Pinpoint the cell where the given text exists, returning its [X, Y] midpoint coordinate. 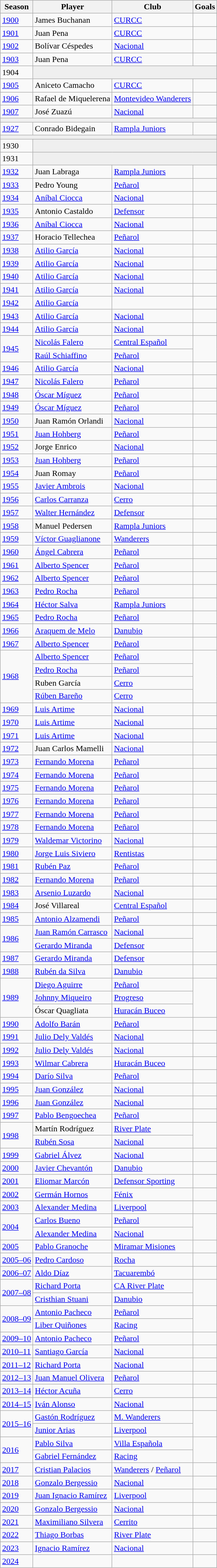
Juan Ramón Carrasco [73, 932]
1983 [17, 893]
Arsenio Luzardo [73, 893]
2010–11 [17, 1351]
1979 [17, 840]
1985 [17, 919]
1987 [17, 958]
1905 [17, 85]
Iván Alonso [73, 1404]
2016 [17, 1450]
1948 [17, 395]
Pedro Young [73, 185]
Héctor Salva [73, 604]
1974 [17, 775]
1954 [17, 473]
Progreso [152, 998]
Wanderers / Peñarol [152, 1470]
1902 [17, 46]
Pablo Bengoechea [73, 1115]
Javier Ambrois [73, 486]
1975 [17, 788]
1981 [17, 866]
José Villareal [73, 906]
1966 [17, 631]
1965 [17, 617]
Diego Aguirre [73, 985]
1942 [17, 303]
1943 [17, 316]
Pablo Granoche [73, 1247]
Tacuarembó [152, 1273]
Rocha [152, 1260]
1947 [17, 382]
Rubén da Silva [73, 971]
1962 [17, 578]
Ignacio Ramírez [73, 1548]
2000 [17, 1168]
Raúl Schiaffino [73, 355]
1964 [17, 604]
1991 [17, 1037]
1990 [17, 1024]
1927 [17, 128]
Rubén Sosa [73, 1142]
1984 [17, 906]
Gabriel Fernández [73, 1456]
1937 [17, 237]
Juan Carlos Mamelli [73, 748]
Waldemar Victorino [73, 840]
1986 [17, 938]
Eliomar Marcón [73, 1181]
Araquem de Melo [73, 631]
2012–13 [17, 1378]
Manuel Pedersen [73, 526]
1901 [17, 33]
Ángel Cabrera [73, 552]
Cristian Palacios [73, 1470]
Javier Chevantón [73, 1168]
Juan Romay [73, 473]
1941 [17, 290]
Santiago García [73, 1351]
Martín Rodríguez [73, 1129]
2022 [17, 1535]
Johnny Miqueiro [73, 998]
Pedro Cardoso [73, 1260]
Germán Hornos [73, 1194]
1944 [17, 329]
2013–14 [17, 1391]
2024 [17, 1561]
1906 [17, 98]
Maximiliano Silvera [73, 1522]
1993 [17, 1063]
2002 [17, 1194]
2018 [17, 1483]
Rúben Bareño [73, 696]
1968 [17, 676]
1935 [17, 211]
2011–12 [17, 1364]
2009–10 [17, 1338]
1971 [17, 735]
James Buchanan [73, 20]
Cristhian Stuani [73, 1299]
1938 [17, 250]
1963 [17, 591]
Ruben García [73, 683]
Miramar Misiones [152, 1247]
2014–15 [17, 1404]
1972 [17, 748]
Adolfo Barán [73, 1024]
1960 [17, 552]
Aniceto Camacho [73, 85]
1973 [17, 761]
1998 [17, 1135]
2005 [17, 1247]
2021 [17, 1522]
1934 [17, 198]
1956 [17, 499]
2006–07 [17, 1273]
Wilmar Cabrera [73, 1063]
Aldo Díaz [73, 1273]
Walter Hernández [73, 512]
Horacio Tellechea [73, 237]
Pablo Silva [73, 1443]
Víctor Guaglianone [73, 539]
1952 [17, 447]
1933 [17, 185]
2005–06 [17, 1260]
1995 [17, 1089]
1957 [17, 512]
1903 [17, 59]
2015–16 [17, 1424]
1950 [17, 421]
Cerrito [152, 1522]
Rubén Paz [73, 866]
1946 [17, 368]
1989 [17, 998]
1967 [17, 644]
2008–09 [17, 1319]
1988 [17, 971]
Bolívar Céspedes [73, 46]
1959 [17, 539]
2017 [17, 1470]
1970 [17, 722]
Fénix [152, 1194]
1940 [17, 277]
CA River Plate [152, 1286]
M. Wanderers [152, 1417]
1936 [17, 224]
Antonio Alzamendi [73, 919]
Thiago Borbas [73, 1535]
Liber Quiñones [73, 1325]
Rentistas [152, 853]
1961 [17, 565]
Montevideo Wanderers [152, 98]
1958 [17, 526]
1900 [17, 20]
1997 [17, 1115]
1932 [17, 172]
Club [152, 7]
Junior Arias [73, 1430]
2020 [17, 1509]
Season [17, 7]
1969 [17, 709]
Jorge Enrico [73, 447]
2004 [17, 1227]
1978 [17, 827]
1904 [17, 72]
Juan Ramón Orlandi [73, 421]
1980 [17, 853]
1939 [17, 263]
Conrado Bidegain [73, 128]
2023 [17, 1548]
Carlos Carranza [73, 499]
Gabriel Álvez [73, 1155]
Héctor Acuña [73, 1391]
José Zuazú [73, 112]
Juan Labraga [73, 172]
1999 [17, 1155]
Juan Manuel Olivera [73, 1378]
1955 [17, 486]
2003 [17, 1207]
2001 [17, 1181]
1949 [17, 408]
Darío Silva [73, 1076]
1996 [17, 1102]
2019 [17, 1496]
Gastón Rodríguez [73, 1417]
Goals [205, 7]
1992 [17, 1050]
Villa Española [152, 1443]
1976 [17, 801]
Player [73, 7]
Rafael de Miquelerena [73, 98]
Antonio Castaldo [73, 211]
2007–08 [17, 1292]
1994 [17, 1076]
1930 [17, 146]
1953 [17, 460]
Óscar Quagliata [73, 1011]
Carlos Bueno [73, 1221]
1951 [17, 434]
Defensor Sporting [152, 1181]
Juan Ignacio Ramírez [73, 1496]
1982 [17, 880]
1945 [17, 349]
Wanderers [152, 539]
1977 [17, 814]
1907 [17, 112]
1931 [17, 159]
Jorge Luis Siviero [73, 853]
